Search for the cell housing the specified text and yield its (x, y) center coordinate. 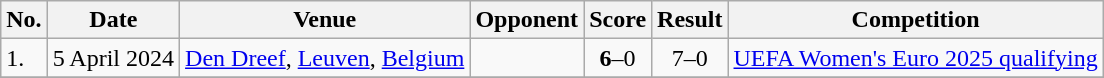
Den Dreef, Leuven, Belgium (325, 58)
No. (24, 20)
5 April 2024 (113, 58)
Result (690, 20)
1. (24, 58)
Score (618, 20)
Venue (325, 20)
Opponent (527, 20)
UEFA Women's Euro 2025 qualifying (916, 58)
6–0 (618, 58)
Date (113, 20)
7–0 (690, 58)
Competition (916, 20)
